Return (x, y) of the center of cell containing provided text 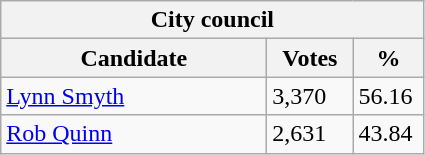
Rob Quinn (134, 134)
3,370 (310, 96)
2,631 (310, 134)
% (388, 58)
Votes (310, 58)
56.16 (388, 96)
Lynn Smyth (134, 96)
43.84 (388, 134)
City council (212, 20)
Candidate (134, 58)
